Return (X, Y) of the center of cell containing provided text 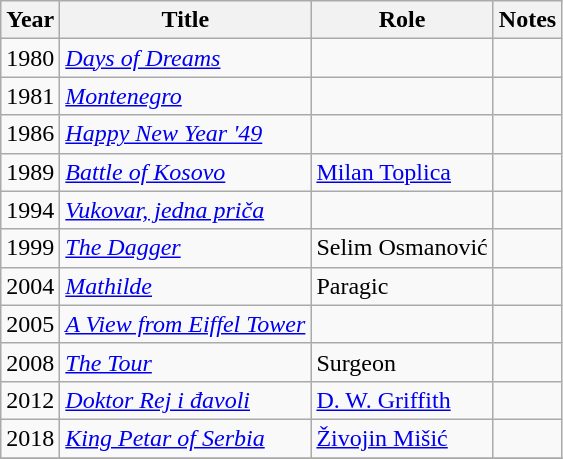
D. W. Griffith (402, 400)
Selim Osmanović (402, 248)
2005 (30, 324)
1981 (30, 96)
1999 (30, 248)
Živojin Mišić (402, 438)
Vukovar, jedna priča (186, 210)
Montenegro (186, 96)
Notes (527, 20)
2018 (30, 438)
A View from Eiffel Tower (186, 324)
Milan Toplica (402, 172)
Happy New Year '49 (186, 134)
The Tour (186, 362)
Battle of Kosovo (186, 172)
King Petar of Serbia (186, 438)
2012 (30, 400)
Title (186, 20)
Surgeon (402, 362)
Role (402, 20)
1980 (30, 58)
1986 (30, 134)
1989 (30, 172)
1994 (30, 210)
Year (30, 20)
The Dagger (186, 248)
2008 (30, 362)
Days of Dreams (186, 58)
2004 (30, 286)
Doktor Rej i đavoli (186, 400)
Mathilde (186, 286)
Paragic (402, 286)
